Return the [X, Y] coordinate for the center point of the cell that contains the specified text.  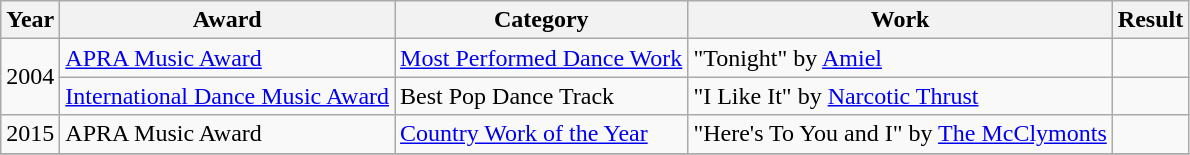
2015 [30, 134]
Most Performed Dance Work [542, 58]
Year [30, 20]
Result [1150, 20]
Award [228, 20]
"Tonight" by Amiel [900, 58]
Best Pop Dance Track [542, 96]
Country Work of the Year [542, 134]
"Here's To You and I" by The McClymonts [900, 134]
2004 [30, 77]
International Dance Music Award [228, 96]
"I Like It" by Narcotic Thrust [900, 96]
Work [900, 20]
Category [542, 20]
